Search for the cell housing the specified text and yield its (x, y) center coordinate. 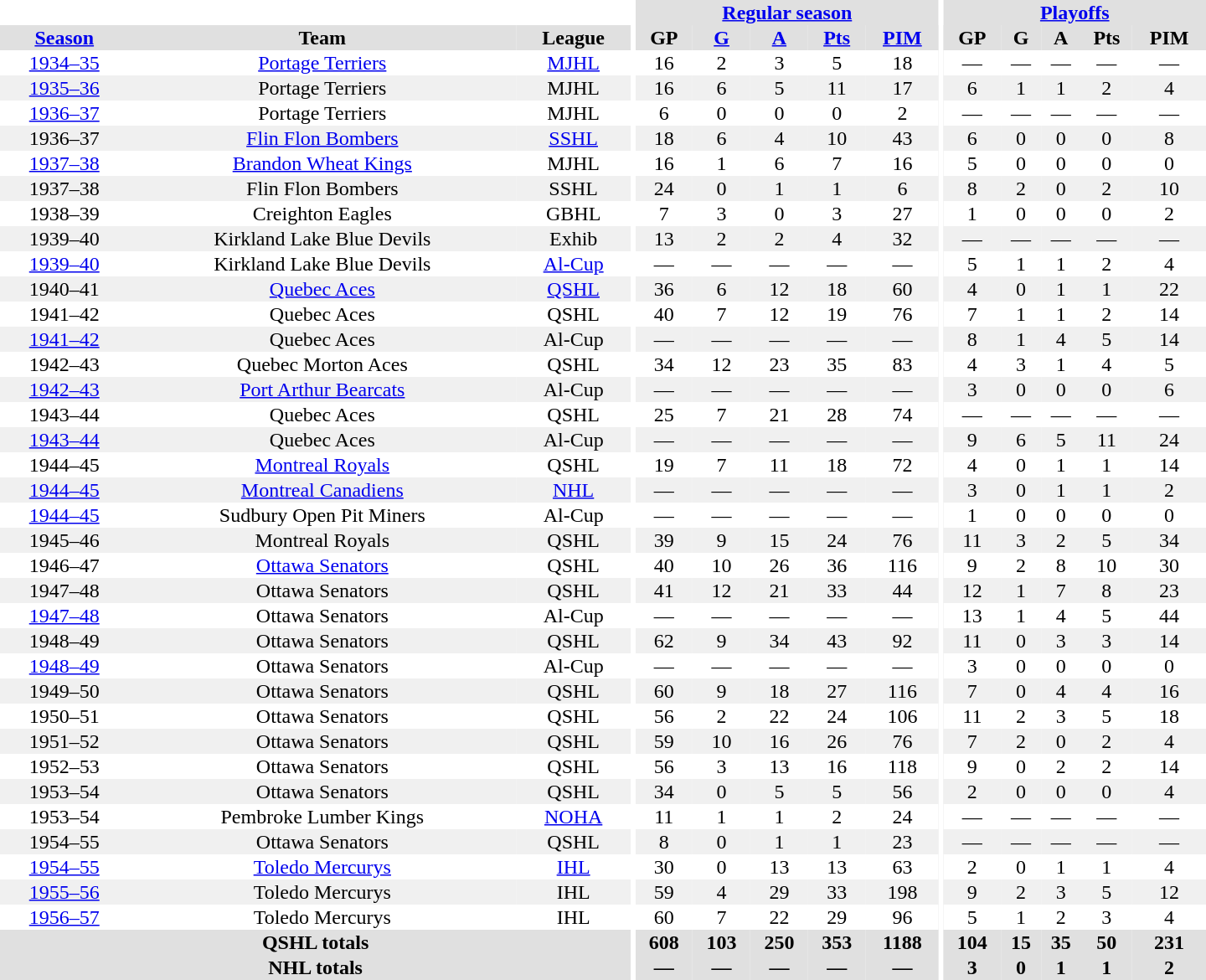
1949–50 (64, 691)
198 (903, 892)
Creighton Eagles (322, 214)
Pembroke Lumber Kings (322, 817)
Quebec Morton Aces (322, 364)
1952–53 (64, 766)
39 (663, 540)
103 (722, 942)
118 (903, 766)
28 (837, 415)
250 (779, 942)
50 (1107, 942)
Playoffs (1075, 13)
1940–41 (64, 289)
96 (903, 917)
32 (903, 239)
Sudbury Open Pit Miners (322, 515)
231 (1169, 942)
1934–35 (64, 63)
1938–39 (64, 214)
353 (837, 942)
Regular season (787, 13)
104 (971, 942)
QSHL totals (315, 942)
72 (903, 465)
106 (903, 716)
62 (663, 641)
NHL (573, 490)
17 (903, 88)
25 (663, 415)
1951–52 (64, 741)
Exhib (573, 239)
League (573, 38)
92 (903, 641)
74 (903, 415)
83 (903, 364)
1946–47 (64, 565)
Port Arthur Bearcats (322, 389)
1935–36 (64, 88)
1956–57 (64, 917)
1950–51 (64, 716)
NOHA (573, 817)
1945–46 (64, 540)
41 (663, 591)
608 (663, 942)
1188 (903, 942)
Montreal Canadiens (322, 490)
63 (903, 867)
Brandon Wheat Kings (322, 163)
1955–56 (64, 892)
Team (322, 38)
NHL totals (315, 967)
GBHL (573, 214)
Season (64, 38)
